From the cell containing the given text, extract its center point as [X, Y] coordinate. 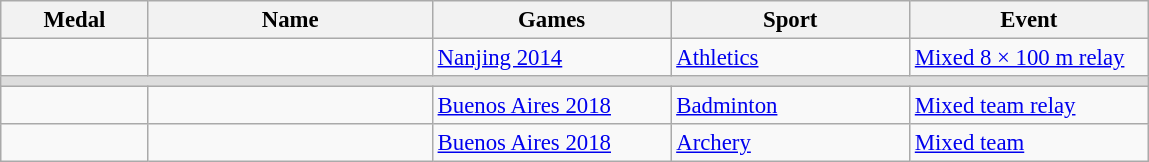
Mixed 8 × 100 m relay [1028, 58]
Nanjing 2014 [552, 58]
Archery [790, 143]
Sport [790, 20]
Name [290, 20]
Mixed team relay [1028, 106]
Medal [74, 20]
Badminton [790, 106]
Mixed team [1028, 143]
Games [552, 20]
Event [1028, 20]
Athletics [790, 58]
